Return (X, Y) of the center of cell containing provided text 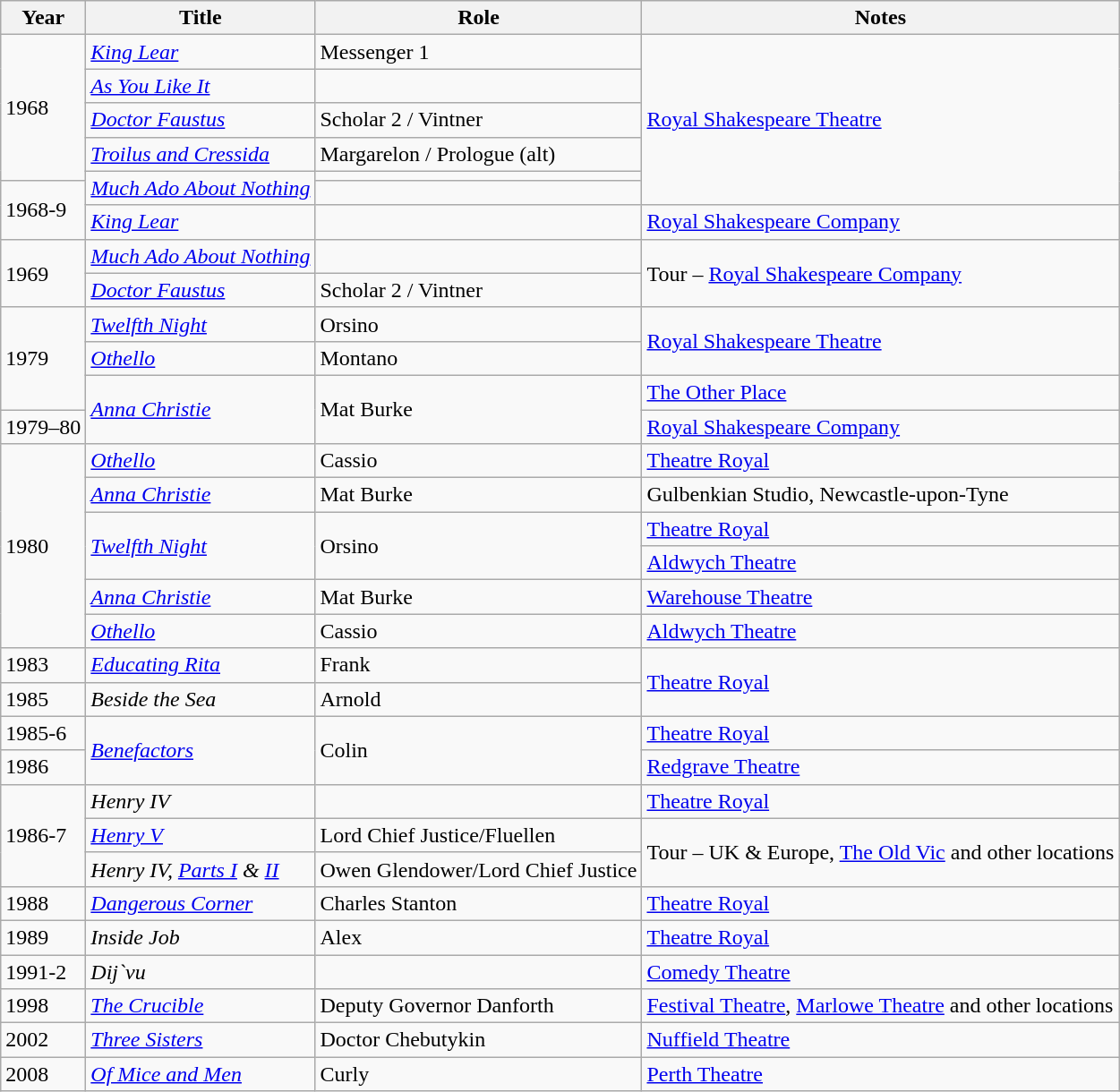
Lord Chief Justice/Fluellen (478, 835)
Henry V (201, 835)
1986 (43, 767)
Frank (478, 665)
2008 (43, 1074)
1968 (43, 107)
Festival Theatre, Marlowe Theatre and other locations (881, 1006)
Henry IV (201, 801)
1998 (43, 1006)
Doctor Chebutykin (478, 1040)
Title (201, 18)
The Crucible (201, 1006)
Owen Glendower/Lord Chief Justice (478, 869)
Dij`vu (201, 971)
Of Mice and Men (201, 1074)
Tour – UK & Europe, The Old Vic and other locations (881, 852)
1991-2 (43, 971)
1983 (43, 665)
Comedy Theatre (881, 971)
Notes (881, 18)
Dangerous Corner (201, 903)
Henry IV, Parts I & II (201, 869)
Perth Theatre (881, 1074)
Arnold (478, 699)
Redgrave Theatre (881, 767)
Troilus and Cressida (201, 154)
Nuffield Theatre (881, 1040)
Warehouse Theatre (881, 597)
Three Sisters (201, 1040)
1985 (43, 699)
Charles Stanton (478, 903)
1980 (43, 546)
Benefactors (201, 750)
The Other Place (881, 392)
Tour – Royal Shakespeare Company (881, 273)
Colin (478, 750)
Messenger 1 (478, 52)
Alex (478, 937)
Inside Job (201, 937)
Margarelon / Prologue (alt) (478, 154)
1988 (43, 903)
1989 (43, 937)
1979–80 (43, 427)
Gulbenkian Studio, Newcastle-upon-Tyne (881, 495)
Montano (478, 358)
Educating Rita (201, 665)
Role (478, 18)
Curly (478, 1074)
1986-7 (43, 835)
Beside the Sea (201, 699)
Year (43, 18)
1979 (43, 358)
1968-9 (43, 209)
1985-6 (43, 733)
2002 (43, 1040)
1969 (43, 273)
Deputy Governor Danforth (478, 1006)
As You Like It (201, 86)
